From the cell containing the given text, extract its center point as [X, Y] coordinate. 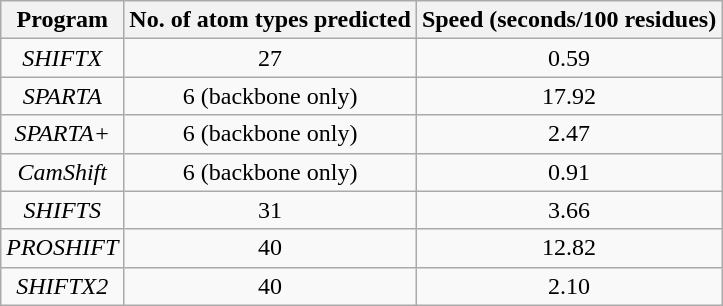
Program [62, 20]
0.91 [568, 172]
0.59 [568, 58]
3.66 [568, 210]
SHIFTX2 [62, 286]
PROSHIFT [62, 248]
2.47 [568, 134]
2.10 [568, 286]
SPARTA [62, 96]
SHIFTS [62, 210]
27 [270, 58]
12.82 [568, 248]
CamShift [62, 172]
31 [270, 210]
Speed (seconds/100 residues) [568, 20]
17.92 [568, 96]
SPARTA+ [62, 134]
SHIFTX [62, 58]
No. of atom types predicted [270, 20]
